Scan for the cell matching the given text and deliver its [x, y] coordinate at center. 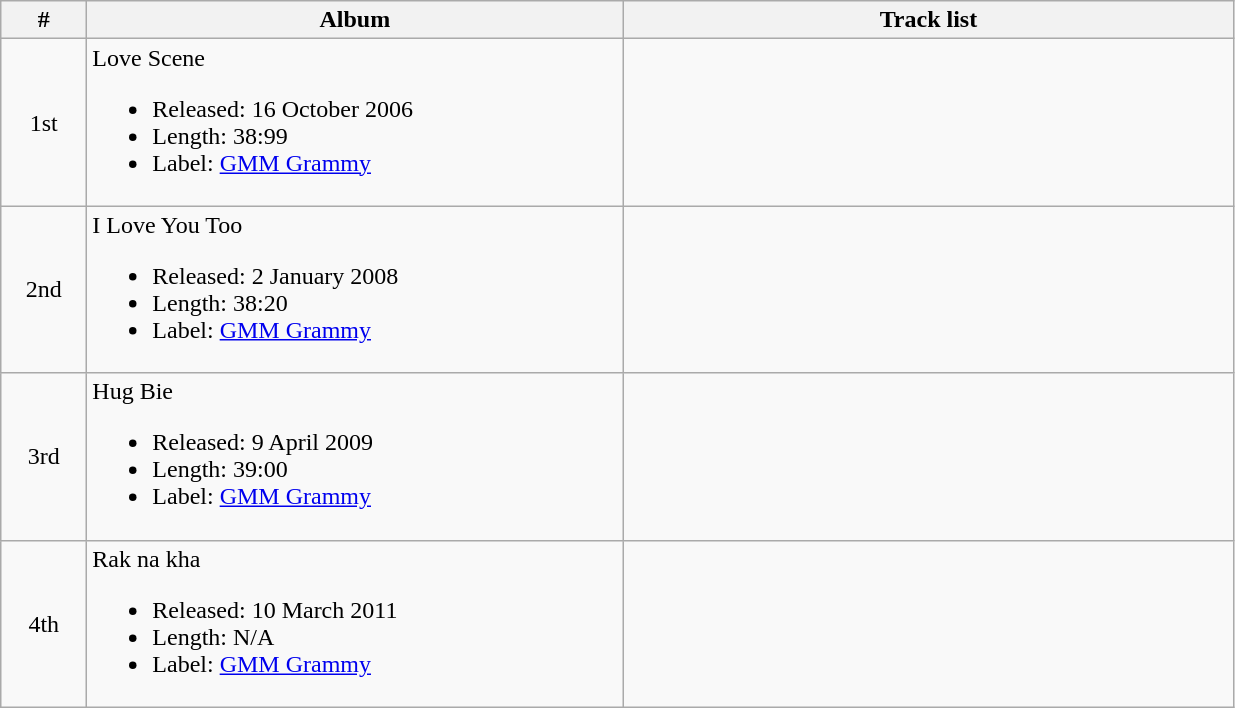
# [44, 20]
Hug BieReleased: 9 April 2009Length: 39:00Label: GMM Grammy [355, 456]
4th [44, 624]
Rak na khaReleased: 10 March 2011Length: N/ALabel: GMM Grammy [355, 624]
Love SceneReleased: 16 October 2006Length: 38:99Label: GMM Grammy [355, 122]
Album [355, 20]
I Love You TooReleased: 2 January 2008Length: 38:20Label: GMM Grammy [355, 290]
2nd [44, 290]
3rd [44, 456]
Track list [928, 20]
1st [44, 122]
